From the cell containing the given text, extract its center point as (X, Y) coordinate. 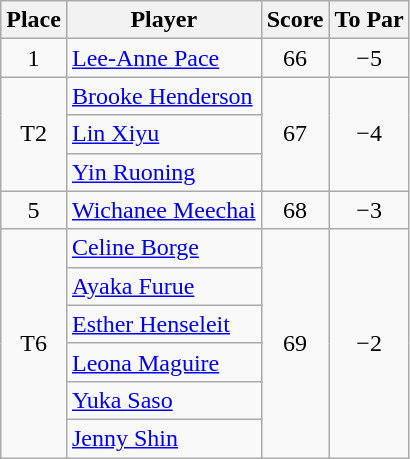
T2 (34, 134)
Score (295, 20)
Celine Borge (164, 248)
Player (164, 20)
Wichanee Meechai (164, 210)
−3 (369, 210)
Brooke Henderson (164, 96)
−2 (369, 343)
Esther Henseleit (164, 324)
Ayaka Furue (164, 286)
68 (295, 210)
T6 (34, 343)
Lin Xiyu (164, 134)
67 (295, 134)
1 (34, 58)
To Par (369, 20)
−5 (369, 58)
Yuka Saso (164, 400)
69 (295, 343)
Place (34, 20)
Leona Maguire (164, 362)
5 (34, 210)
66 (295, 58)
Yin Ruoning (164, 172)
Lee-Anne Pace (164, 58)
Jenny Shin (164, 438)
−4 (369, 134)
